Locate the cell with the specified text and output its [X, Y] center coordinate. 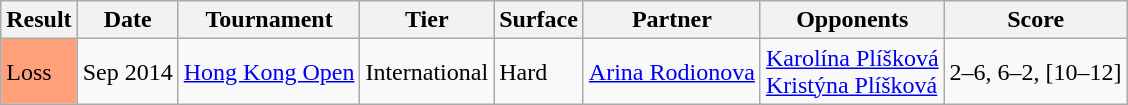
Opponents [852, 20]
Date [128, 20]
Surface [539, 20]
Loss [39, 72]
Hard [539, 72]
Karolína Plíšková Kristýna Plíšková [852, 72]
Tournament [269, 20]
Sep 2014 [128, 72]
Hong Kong Open [269, 72]
Score [1036, 20]
Arina Rodionova [672, 72]
Partner [672, 20]
Result [39, 20]
International [427, 72]
Tier [427, 20]
2–6, 6–2, [10–12] [1036, 72]
